Find where the given text appears and provide that cell's center as [x, y] coordinate. 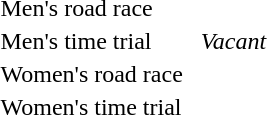
Vacant [233, 41]
